Output the (X, Y) coordinate of the center of the cell containing the given text.  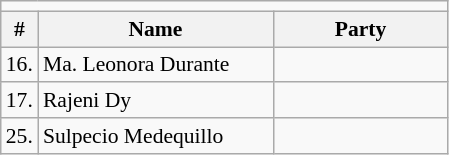
17. (20, 101)
16. (20, 65)
Rajeni Dy (156, 101)
Name (156, 29)
Ma. Leonora Durante (156, 65)
# (20, 29)
25. (20, 136)
Sulpecio Medequillo (156, 136)
Party (360, 29)
